Identify which cell holds the provided text, then report its [X, Y] central coordinate. 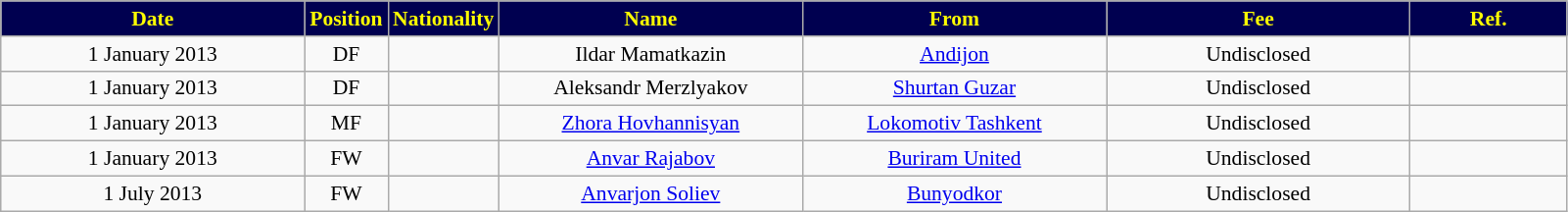
Shurtan Guzar [954, 88]
1 July 2013 [153, 193]
Buriram United [954, 159]
Bunyodkor [954, 193]
Date [153, 19]
Lokomotiv Tashkent [954, 124]
Ildar Mamatkazin [650, 54]
Anvar Rajabov [650, 159]
Position [347, 19]
Name [650, 19]
Zhora Hovhannisyan [650, 124]
Andijon [954, 54]
Fee [1259, 19]
Nationality [443, 19]
From [954, 19]
Ref. [1489, 19]
Aleksandr Merzlyakov [650, 88]
MF [347, 124]
Anvarjon Soliev [650, 193]
